Provide the (X, Y) coordinate of the cell's center where the given text is located.  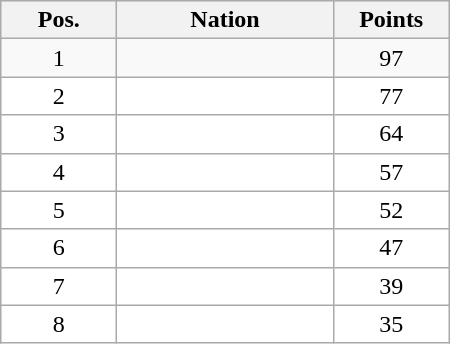
64 (391, 134)
6 (59, 248)
35 (391, 324)
52 (391, 210)
97 (391, 58)
8 (59, 324)
2 (59, 96)
4 (59, 172)
3 (59, 134)
39 (391, 286)
57 (391, 172)
Pos. (59, 20)
Nation (225, 20)
Points (391, 20)
7 (59, 286)
1 (59, 58)
47 (391, 248)
77 (391, 96)
5 (59, 210)
